Identify which cell holds the provided text, then report its [x, y] central coordinate. 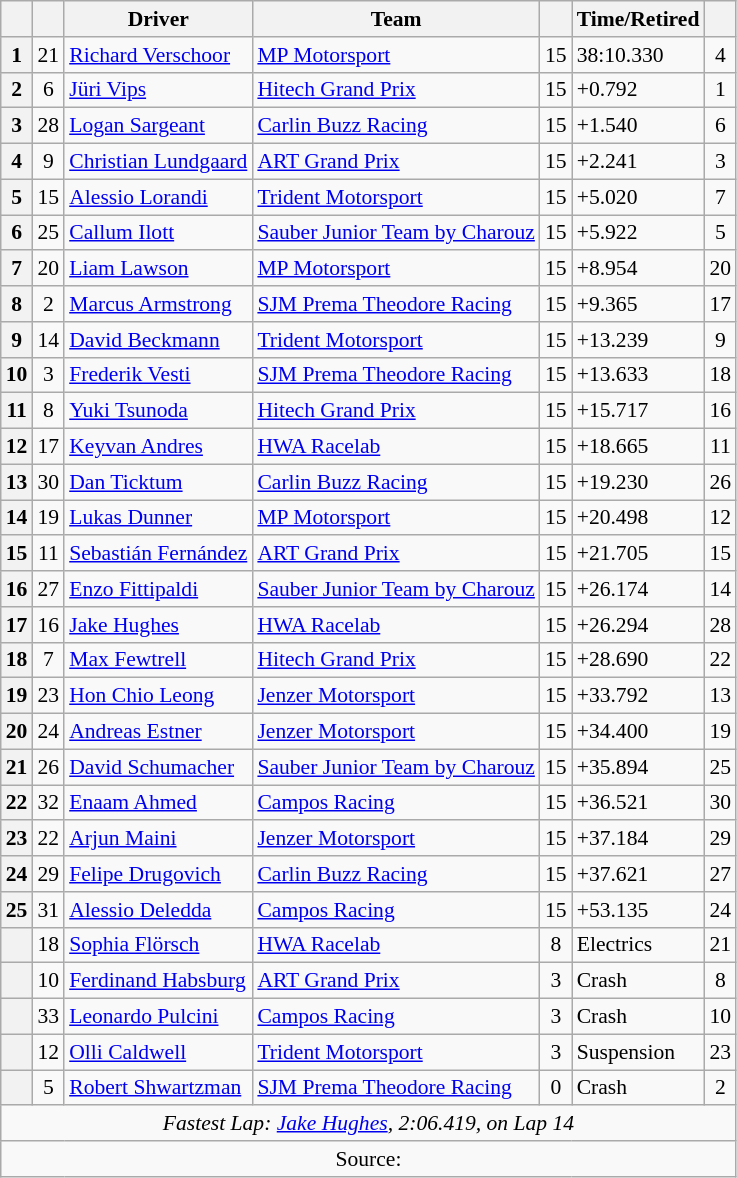
+20.498 [638, 518]
+35.894 [638, 767]
+34.400 [638, 732]
Electrics [638, 945]
38:10.330 [638, 55]
32 [48, 803]
+13.633 [638, 375]
Dan Ticktum [158, 482]
+21.705 [638, 554]
Enaam Ahmed [158, 803]
Enzo Fittipaldi [158, 589]
+18.665 [638, 447]
Christian Lundgaard [158, 162]
+37.621 [638, 874]
Hon Chio Leong [158, 696]
Keyvan Andres [158, 447]
Richard Verschoor [158, 55]
Alessio Deledda [158, 910]
Marcus Armstrong [158, 304]
David Schumacher [158, 767]
0 [556, 1088]
Team [396, 19]
+9.365 [638, 304]
Andreas Estner [158, 732]
+53.135 [638, 910]
+13.239 [638, 340]
Robert Shwartzman [158, 1088]
Leonardo Pulcini [158, 1017]
+26.174 [638, 589]
Fastest Lap: Jake Hughes, 2:06.419, on Lap 14 [368, 1124]
+5.020 [638, 197]
+0.792 [638, 90]
+8.954 [638, 269]
+28.690 [638, 660]
Max Fewtrell [158, 660]
Olli Caldwell [158, 1052]
Lukas Dunner [158, 518]
+36.521 [638, 803]
Sebastián Fernández [158, 554]
+1.540 [638, 126]
+26.294 [638, 625]
Liam Lawson [158, 269]
+2.241 [638, 162]
Source: [368, 1159]
Ferdinand Habsburg [158, 981]
David Beckmann [158, 340]
Alessio Lorandi [158, 197]
Driver [158, 19]
Callum Ilott [158, 233]
Felipe Drugovich [158, 874]
Jüri Vips [158, 90]
Yuki Tsunoda [158, 411]
+37.184 [638, 839]
Time/Retired [638, 19]
33 [48, 1017]
Jake Hughes [158, 625]
+5.922 [638, 233]
+19.230 [638, 482]
Arjun Maini [158, 839]
Sophia Flörsch [158, 945]
Logan Sargeant [158, 126]
+33.792 [638, 696]
Frederik Vesti [158, 375]
31 [48, 910]
+15.717 [638, 411]
Suspension [638, 1052]
